Capture the cell that displays the provided text and extract its (X, Y) central coordinate. 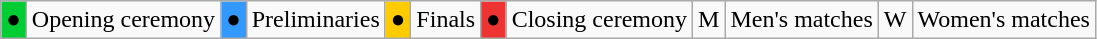
Men's matches (802, 20)
Closing ceremony (599, 20)
Finals (446, 20)
M (709, 20)
Opening ceremony (123, 20)
Preliminaries (316, 20)
Women's matches (1004, 20)
W (895, 20)
